Determine the [X, Y] coordinate at the center of the cell enclosing the given text.  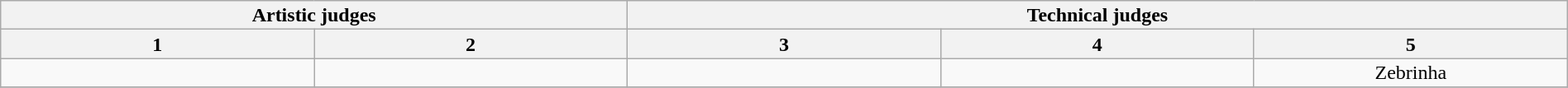
Technical judges [1098, 15]
4 [1097, 44]
Artistic judges [314, 15]
5 [1411, 44]
2 [471, 44]
3 [784, 44]
1 [157, 44]
Zebrinha [1411, 72]
